Detect which cell encompasses the target text, then output its [X, Y] center coordinate. 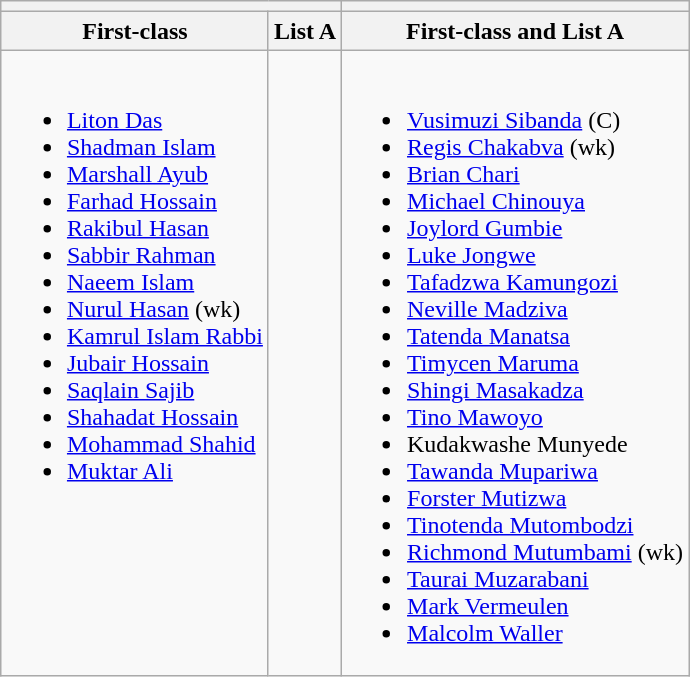
First-class and List A [516, 31]
List A [304, 31]
First-class [134, 31]
